From the cell containing the given text, extract its center point as [X, Y] coordinate. 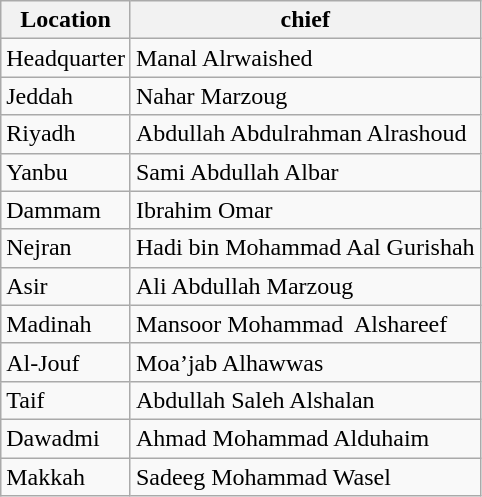
Al-Jouf [66, 362]
Ahmad Mohammad Alduhaim [305, 438]
Nejran [66, 248]
Makkah [66, 477]
Moa’jab Alhawwas [305, 362]
Riyadh [66, 134]
Location [66, 20]
Madinah [66, 324]
Jeddah [66, 96]
Hadi bin Mohammad Aal Gurishah [305, 248]
Abdullah Saleh Alshalan [305, 400]
Ibrahim Omar [305, 210]
Ali Abdullah Marzoug [305, 286]
Dawadmi [66, 438]
Sadeeg Mohammad Wasel [305, 477]
Nahar Marzoug [305, 96]
Asir [66, 286]
chief [305, 20]
Headquarter [66, 58]
Abdullah Abdulrahman Alrashoud [305, 134]
Taif [66, 400]
Sami Abdullah Albar [305, 172]
Mansoor Mohammad Alshareef [305, 324]
Manal Alrwaished [305, 58]
Yanbu [66, 172]
Dammam [66, 210]
